Return the (X, Y) coordinate for the center point of the cell that contains the specified text.  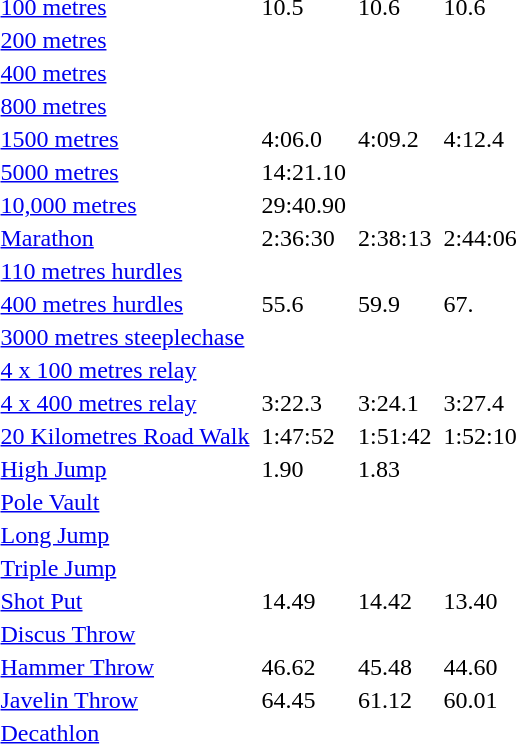
1:51:42 (395, 436)
45.48 (395, 667)
61.12 (395, 700)
64.45 (304, 700)
4:06.0 (304, 139)
2:38:13 (395, 238)
59.9 (395, 304)
1.90 (304, 469)
55.6 (304, 304)
14.49 (304, 601)
3:24.1 (395, 403)
1.83 (395, 469)
14:21.10 (304, 172)
14.42 (395, 601)
46.62 (304, 667)
1:47:52 (304, 436)
29:40.90 (304, 205)
2:36:30 (304, 238)
3:22.3 (304, 403)
4:09.2 (395, 139)
